For the text-containing cell, return its midpoint in (x, y) coordinate format. 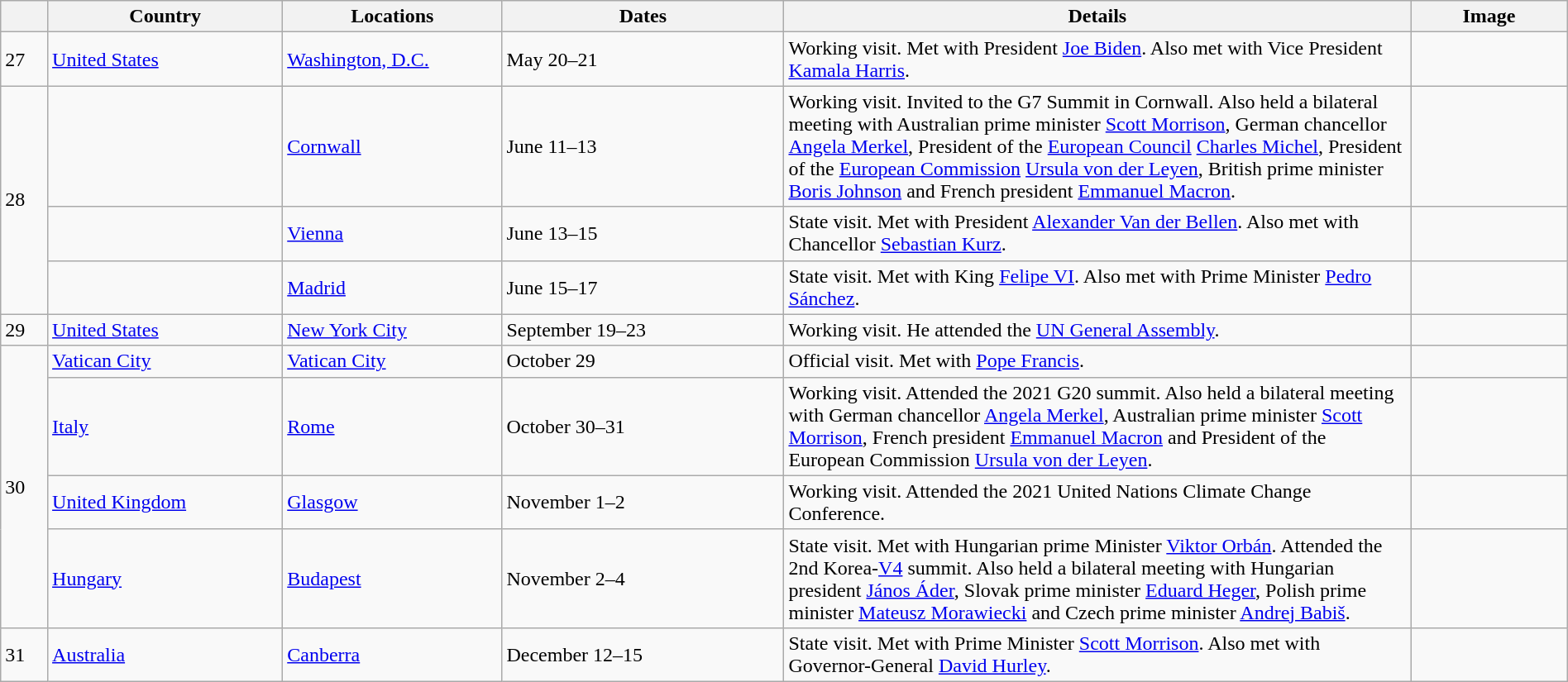
Image (1489, 17)
May 20–21 (643, 60)
Madrid (392, 288)
New York City (392, 330)
Rome (392, 427)
28 (25, 200)
30 (25, 486)
Locations (392, 17)
Vienna (392, 233)
Details (1097, 17)
December 12–15 (643, 655)
October 29 (643, 361)
June 13–15 (643, 233)
Working visit. Met with President Joe Biden. Also met with Vice President Kamala Harris. (1097, 60)
State visit. Met with President Alexander Van der Bellen. Also met with Chancellor Sebastian Kurz. (1097, 233)
Dates (643, 17)
Australia (165, 655)
Hungary (165, 579)
29 (25, 330)
Budapest (392, 579)
June 15–17 (643, 288)
June 11–13 (643, 146)
September 19–23 (643, 330)
November 2–4 (643, 579)
Italy (165, 427)
State visit. Met with King Felipe VI. Also met with Prime Minister Pedro Sánchez. (1097, 288)
Canberra (392, 655)
State visit. Met with Prime Minister Scott Morrison. Also met with Governor-General David Hurley. (1097, 655)
October 30–31 (643, 427)
31 (25, 655)
United Kingdom (165, 503)
Working visit. Attended the 2021 United Nations Climate Change Conference. (1097, 503)
Working visit. He attended the UN General Assembly. (1097, 330)
Official visit. Met with Pope Francis. (1097, 361)
27 (25, 60)
Glasgow (392, 503)
Washington, D.C. (392, 60)
Cornwall (392, 146)
November 1–2 (643, 503)
Country (165, 17)
